Provide the (x, y) coordinate of the cell's center where the given text is located.  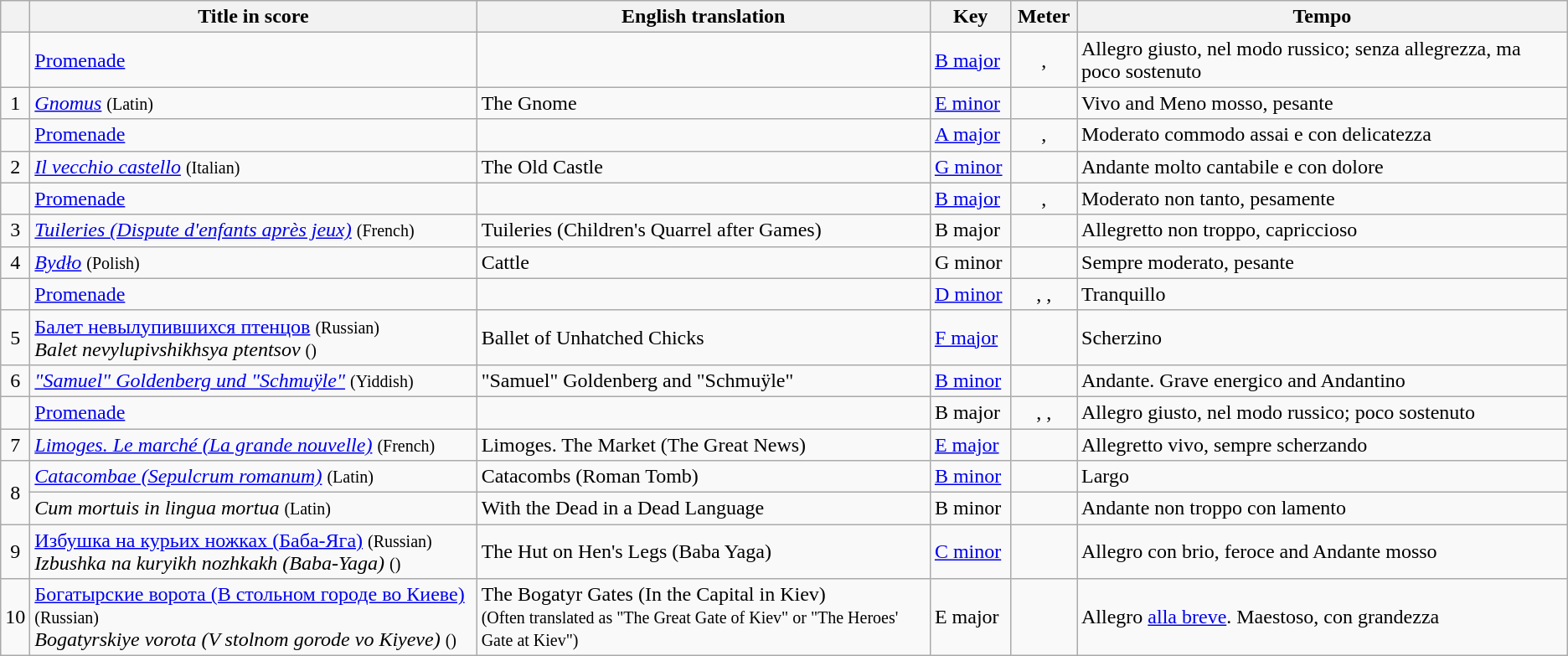
10 (15, 617)
Vivo and Meno mosso, pesante (1323, 103)
Богатырские ворота (В стольном городе во Киеве) (Russian)Bogatyrskiye vorota (V stolnom gorode vo Kiyeve) () (253, 617)
Limoges. The Market (The Great News) (704, 445)
F major (970, 337)
7 (15, 445)
Tuileries (Children's Quarrel after Games) (704, 230)
"Samuel" Goldenberg and "Schmuÿle" (704, 380)
Limoges. Le marché (La grande nouvelle) (French) (253, 445)
Andante non troppo con lamento (1323, 509)
Title in score (253, 17)
D minor (970, 294)
English translation (704, 17)
Sempre moderato, pesante (1323, 262)
Moderato non tanto, pesamente (1323, 199)
8 (15, 493)
C minor (970, 551)
The Old Castle (704, 167)
The Bogatyr Gates (In the Capital in Kiev)(Often translated as "The Great Gate of Kiev" or "The Heroes' Gate at Kiev") (704, 617)
Moderato commodo assai e con delicatezza (1323, 135)
Scherzino (1323, 337)
Largo (1323, 477)
2 (15, 167)
Catacombae (Sepulcrum romanum) (Latin) (253, 477)
6 (15, 380)
5 (15, 337)
4 (15, 262)
3 (15, 230)
"Samuel" Goldenberg und "Schmuÿle" (Yiddish) (253, 380)
Andante. Grave energico and Andantino (1323, 380)
A major (970, 135)
Ballet of Unhatched Chicks (704, 337)
Cattle (704, 262)
Cum mortuis in lingua mortua (Latin) (253, 509)
Il vecchio castello (Italian) (253, 167)
Tuileries (Dispute d'enfants après jeux) (French) (253, 230)
Key (970, 17)
Andante molto cantabile e con dolore (1323, 167)
E minor (970, 103)
1 (15, 103)
Allegretto non troppo, capriccioso (1323, 230)
Allegro alla breve. Maestoso, con grandezza (1323, 617)
Tempo (1323, 17)
Meter (1044, 17)
Catacombs (Roman Tomb) (704, 477)
Allegro giusto, nel modo russico; senza allegrezza, ma poco sostenuto (1323, 60)
With the Dead in a Dead Language (704, 509)
Tranquillo (1323, 294)
9 (15, 551)
Allegro giusto, nel modo russico; poco sostenuto (1323, 412)
Bydło (Polish) (253, 262)
The Gnome (704, 103)
Gnomus (Latin) (253, 103)
Allegretto vivo, sempre scherzando (1323, 445)
Избушка на курьих ножках (Баба-Яга) (Russian)Izbushka na kuryikh nozhkakh (Baba-Yaga) () (253, 551)
Балет невылупившихся птенцов (Russian)Balet nevylupivshikhsya ptentsov () (253, 337)
The Hut on Hen's Legs (Baba Yaga) (704, 551)
Allegro con brio, feroce and Andante mosso (1323, 551)
